Return [x, y] of the center of cell containing provided text 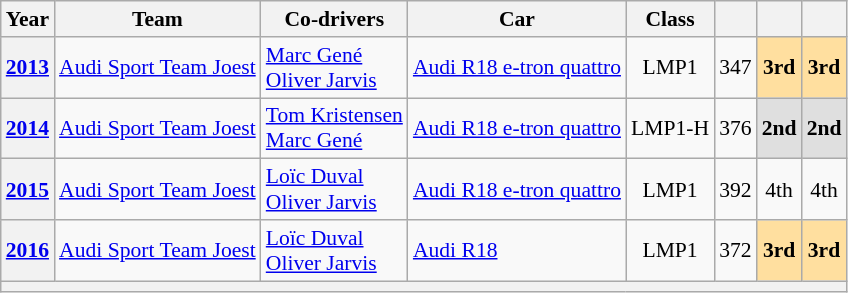
372 [736, 250]
Co-drivers [334, 19]
LMP1-H [670, 128]
376 [736, 128]
2016 [28, 250]
347 [736, 68]
Marc Gené Oliver Jarvis [334, 68]
Year [28, 19]
Team [158, 19]
2013 [28, 68]
Audi R18 [517, 250]
2014 [28, 128]
2015 [28, 190]
Car [517, 19]
392 [736, 190]
Tom Kristensen Marc Gené [334, 128]
Class [670, 19]
